Output the [x, y] coordinate of the center of the cell containing the given text.  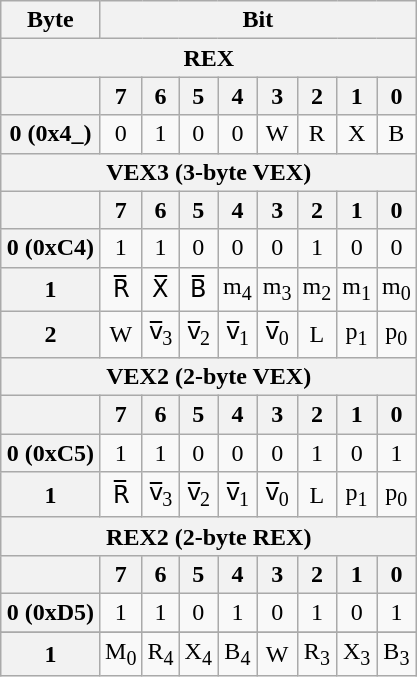
m4 [238, 289]
m3 [277, 289]
m0 [396, 289]
B̅ [198, 289]
Byte [50, 20]
X [357, 134]
VEX3 (3-byte VEX) [208, 172]
0 (0xC4) [50, 248]
REX [208, 58]
X3 [357, 654]
REX2 (2-byte REX) [208, 536]
B4 [238, 654]
R4 [160, 654]
0 (0xD5) [50, 613]
0 (0xC5) [50, 453]
0 (0x4_) [50, 134]
VEX2 (2-byte VEX) [208, 376]
m2 [317, 289]
M0 [121, 654]
Bit [258, 20]
X̅ [160, 289]
R3 [317, 654]
m1 [357, 289]
R [317, 134]
B3 [396, 654]
B [396, 134]
X4 [198, 654]
